Determine the [x, y] coordinate at the center of the cell enclosing the given text.  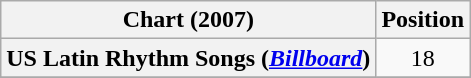
18 [423, 58]
Chart (2007) [188, 20]
US Latin Rhythm Songs (Billboard) [188, 58]
Position [423, 20]
